Determine the (X, Y) coordinate at the center of the cell enclosing the given text.  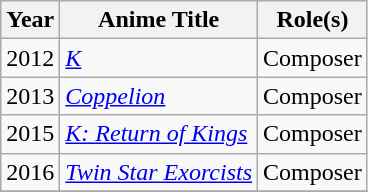
Coppelion (159, 96)
Year (30, 20)
Role(s) (313, 20)
2012 (30, 58)
Anime Title (159, 20)
K: Return of Kings (159, 134)
K (159, 58)
2015 (30, 134)
2013 (30, 96)
Twin Star Exorcists (159, 172)
2016 (30, 172)
